Capture the cell that displays the provided text and extract its (X, Y) central coordinate. 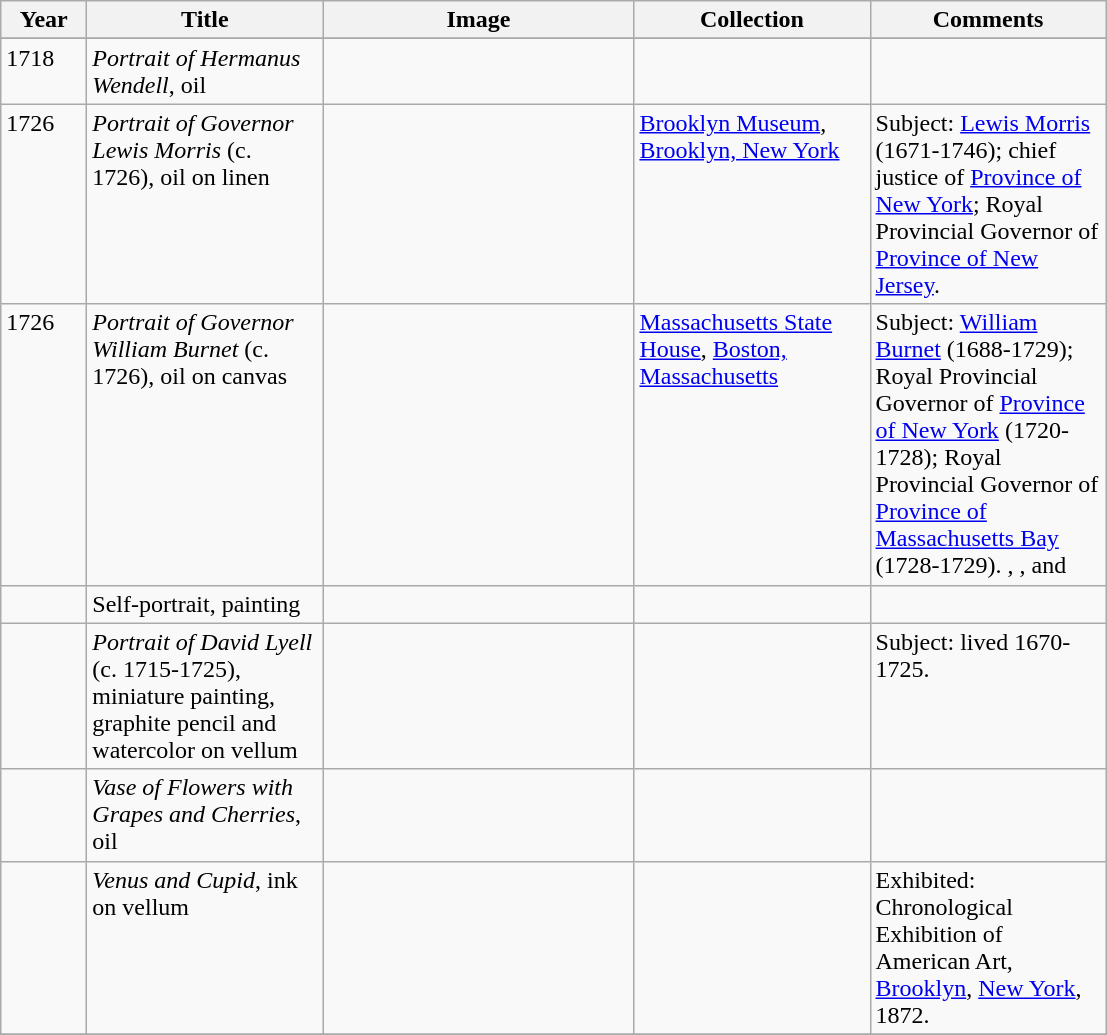
Subject: lived 1670-1725. (988, 696)
Venus and Cupid, ink on vellum (205, 948)
Massachusetts State House, Boston, Massachusetts (752, 444)
Self-portrait, painting (205, 604)
Year (44, 20)
Portrait of Hermanus Wendell, oil (205, 72)
Portrait of David Lyell (c. 1715-1725), miniature painting, graphite pencil and watercolor on vellum (205, 696)
1718 (44, 72)
Collection (752, 20)
Title (205, 20)
Portrait of Governor Lewis Morris (c. 1726), oil on linen (205, 204)
Exhibited: Chronological Exhibition of American Art, Brooklyn, New York, 1872. (988, 948)
Vase of Flowers with Grapes and Cherries, oil (205, 815)
Brooklyn Museum, Brooklyn, New York (752, 204)
Portrait of Governor William Burnet (c. 1726), oil on canvas (205, 444)
Comments (988, 20)
Image (478, 20)
Subject: Lewis Morris (1671-1746); chief justice of Province of New York; Royal Provincial Governor of Province of New Jersey. (988, 204)
